Locate the cell with the specified text and output its [X, Y] center coordinate. 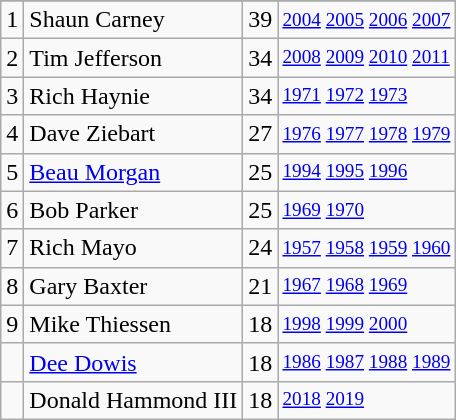
Donald Hammond III [134, 400]
2 [12, 58]
Gary Baxter [134, 286]
2018 2019 [366, 400]
1976 1977 1978 1979 [366, 134]
1998 1999 2000 [366, 324]
Shaun Carney [134, 20]
1969 1970 [366, 210]
7 [12, 248]
1994 1995 1996 [366, 172]
1971 1972 1973 [366, 96]
1986 1987 1988 1989 [366, 362]
Rich Haynie [134, 96]
8 [12, 286]
Beau Morgan [134, 172]
Dave Ziebart [134, 134]
6 [12, 210]
21 [260, 286]
1 [12, 20]
39 [260, 20]
1957 1958 1959 1960 [366, 248]
Mike Thiessen [134, 324]
4 [12, 134]
Tim Jefferson [134, 58]
5 [12, 172]
24 [260, 248]
Dee Dowis [134, 362]
2008 2009 2010 2011 [366, 58]
9 [12, 324]
2004 2005 2006 2007 [366, 20]
27 [260, 134]
1967 1968 1969 [366, 286]
3 [12, 96]
Rich Mayo [134, 248]
Bob Parker [134, 210]
